Scan for the cell matching the given text and deliver its [X, Y] coordinate at center. 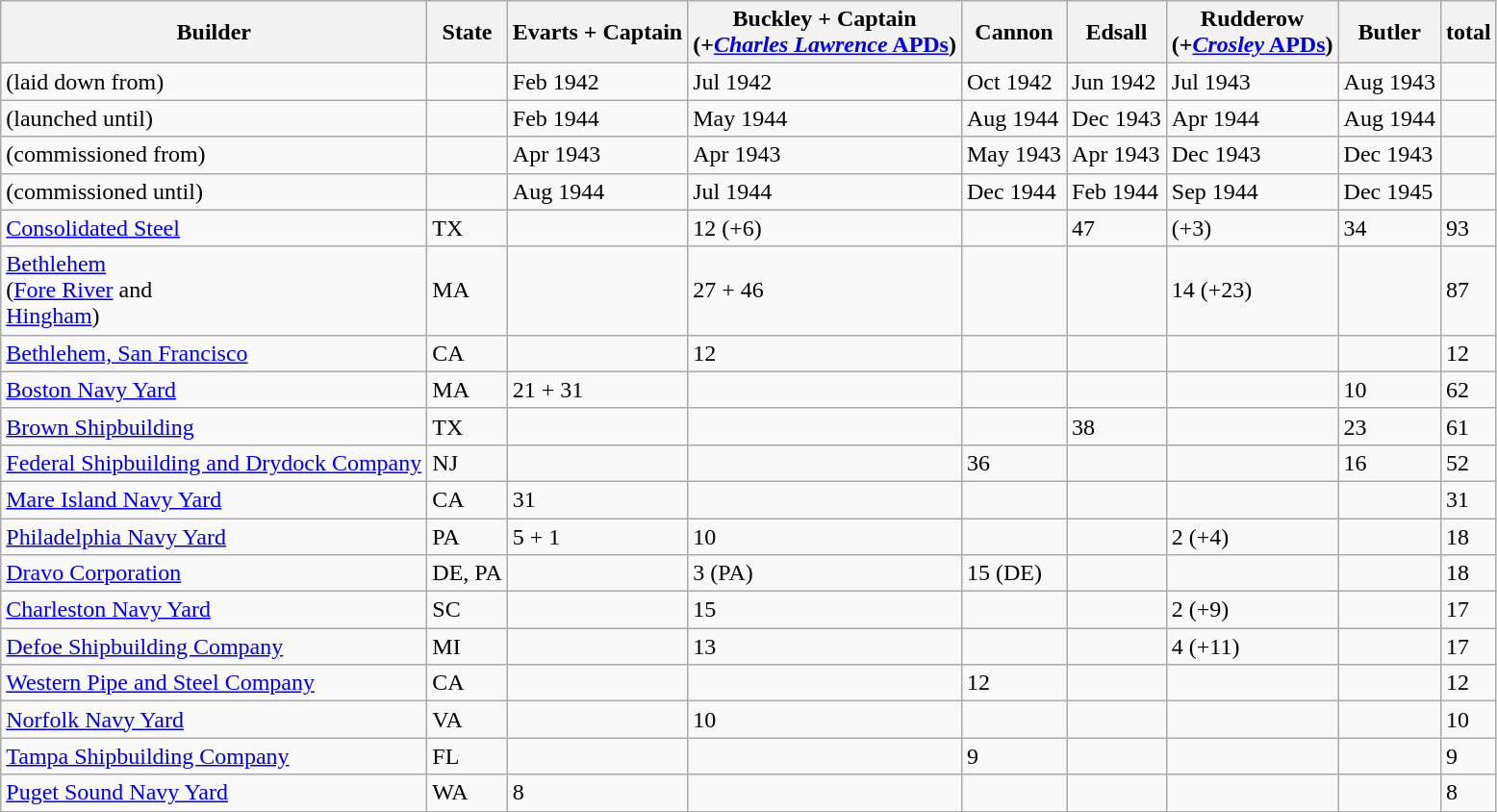
27 + 46 [825, 291]
Oct 1942 [1014, 82]
Puget Sound Navy Yard [214, 793]
Boston Navy Yard [214, 390]
Norfolk Navy Yard [214, 720]
FL [468, 756]
23 [1389, 426]
87 [1468, 291]
Jul 1942 [825, 82]
Dravo Corporation [214, 573]
Feb 1942 [596, 82]
3 (PA) [825, 573]
12 (+6) [825, 228]
16 [1389, 463]
DE, PA [468, 573]
MI [468, 647]
(+3) [1253, 228]
VA [468, 720]
Dec 1945 [1389, 191]
Builder [214, 33]
(commissioned from) [214, 155]
May 1943 [1014, 155]
Western Pipe and Steel Company [214, 683]
2 (+4) [1253, 536]
Bethlehem, San Francisco [214, 353]
Cannon [1014, 33]
14 (+23) [1253, 291]
21 + 31 [596, 390]
Defoe Shipbuilding Company [214, 647]
WA [468, 793]
total [1468, 33]
15 (DE) [1014, 573]
PA [468, 536]
15 [825, 610]
(launched until) [214, 118]
Consolidated Steel [214, 228]
61 [1468, 426]
47 [1117, 228]
62 [1468, 390]
Rudderow (+Crosley APDs) [1253, 33]
May 1944 [825, 118]
13 [825, 647]
52 [1468, 463]
SC [468, 610]
Brown Shipbuilding [214, 426]
Evarts + Captain [596, 33]
Dec 1944 [1014, 191]
Federal Shipbuilding and Drydock Company [214, 463]
Jul 1943 [1253, 82]
34 [1389, 228]
Philadelphia Navy Yard [214, 536]
Charleston Navy Yard [214, 610]
Mare Island Navy Yard [214, 499]
2 (+9) [1253, 610]
Bethlehem(Fore River and Hingham) [214, 291]
State [468, 33]
36 [1014, 463]
Sep 1944 [1253, 191]
(commissioned until) [214, 191]
Butler [1389, 33]
38 [1117, 426]
Edsall [1117, 33]
Buckley + Captain (+Charles Lawrence APDs) [825, 33]
NJ [468, 463]
93 [1468, 228]
Apr 1944 [1253, 118]
Tampa Shipbuilding Company [214, 756]
4 (+11) [1253, 647]
Aug 1943 [1389, 82]
Jun 1942 [1117, 82]
5 + 1 [596, 536]
Jul 1944 [825, 191]
(laid down from) [214, 82]
